Determine the (x, y) coordinate at the center of the cell enclosing the given text.  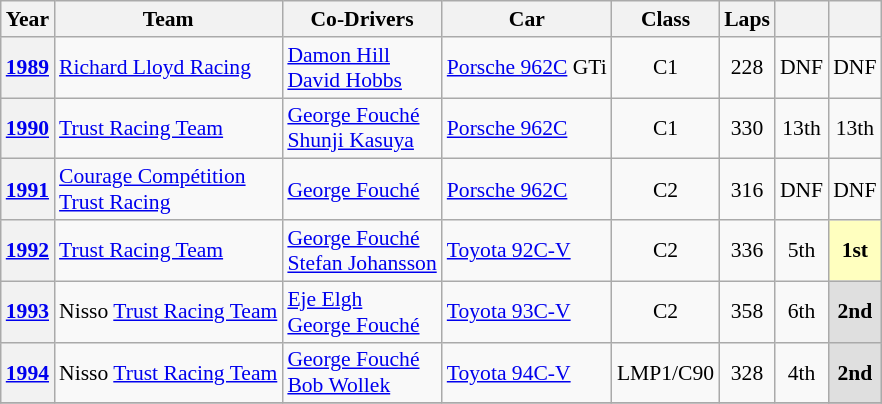
Toyota 94C-V (527, 372)
George Fouché Bob Wollek (362, 372)
1994 (28, 372)
Car (527, 19)
328 (747, 372)
336 (747, 250)
316 (747, 190)
Courage Compétition Trust Racing (168, 190)
358 (747, 312)
1991 (28, 190)
Toyota 92C-V (527, 250)
Team (168, 19)
Co-Drivers (362, 19)
6th (802, 312)
1990 (28, 128)
1992 (28, 250)
228 (747, 68)
5th (802, 250)
Porsche 962C GTi (527, 68)
Laps (747, 19)
1993 (28, 312)
Damon Hill David Hobbs (362, 68)
330 (747, 128)
Eje Elgh George Fouché (362, 312)
Class (666, 19)
1989 (28, 68)
George Fouché Shunji Kasuya (362, 128)
Year (28, 19)
Toyota 93C-V (527, 312)
Richard Lloyd Racing (168, 68)
1st (854, 250)
LMP1/C90 (666, 372)
George Fouché Stefan Johansson (362, 250)
4th (802, 372)
George Fouché (362, 190)
